Return the [X, Y] coordinate for the center point of the cell that contains the specified text.  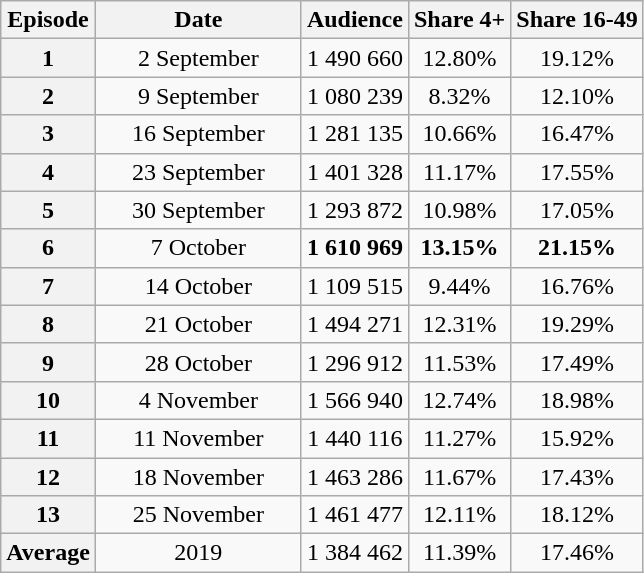
1 293 872 [354, 210]
13.15% [459, 248]
Share 4+ [459, 20]
1 384 462 [354, 553]
17.55% [578, 172]
Share 16-49 [578, 20]
12.31% [459, 324]
12.10% [578, 96]
12.80% [459, 58]
1 281 135 [354, 134]
1 401 328 [354, 172]
6 [48, 248]
1 494 271 [354, 324]
10.98% [459, 210]
25 November [198, 515]
17.46% [578, 553]
1 [48, 58]
9.44% [459, 286]
2 September [198, 58]
Average [48, 553]
18.12% [578, 515]
1 490 660 [354, 58]
21.15% [578, 248]
11.67% [459, 477]
9 September [198, 96]
10.66% [459, 134]
11.27% [459, 438]
2 [48, 96]
8.32% [459, 96]
19.12% [578, 58]
7 [48, 286]
7 October [198, 248]
11 November [198, 438]
9 [48, 362]
5 [48, 210]
Audience [354, 20]
11.53% [459, 362]
Date [198, 20]
1 109 515 [354, 286]
16.47% [578, 134]
12 [48, 477]
30 September [198, 210]
1 440 116 [354, 438]
12.74% [459, 400]
15.92% [578, 438]
28 October [198, 362]
1 566 940 [354, 400]
16 September [198, 134]
11 [48, 438]
18 November [198, 477]
23 September [198, 172]
2019 [198, 553]
1 610 969 [354, 248]
1 080 239 [354, 96]
17.43% [578, 477]
8 [48, 324]
10 [48, 400]
19.29% [578, 324]
12.11% [459, 515]
Episode [48, 20]
13 [48, 515]
1 296 912 [354, 362]
17.49% [578, 362]
16.76% [578, 286]
3 [48, 134]
4 [48, 172]
11.17% [459, 172]
1 463 286 [354, 477]
21 October [198, 324]
14 October [198, 286]
17.05% [578, 210]
4 November [198, 400]
18.98% [578, 400]
11.39% [459, 553]
1 461 477 [354, 515]
